Pinpoint the cell where the given text exists, returning its (X, Y) midpoint coordinate. 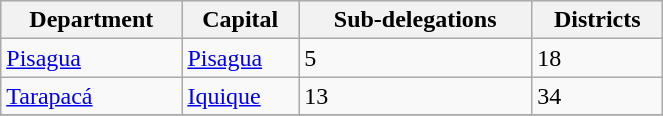
34 (598, 96)
Capital (240, 20)
Tarapacá (92, 96)
18 (598, 58)
Iquique (240, 96)
Department (92, 20)
Districts (598, 20)
13 (416, 96)
Sub-delegations (416, 20)
5 (416, 58)
